Identify which cell holds the provided text, then report its [x, y] central coordinate. 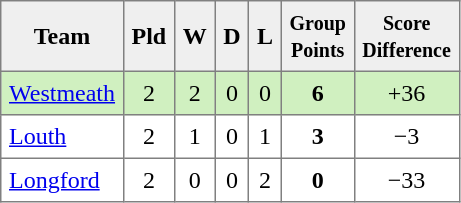
Longford [62, 180]
GroupPoints [318, 36]
6 [318, 93]
W [194, 36]
D [232, 36]
3 [318, 137]
+36 [406, 93]
ScoreDifference [406, 36]
L [266, 36]
Westmeath [62, 93]
Team [62, 36]
Pld [148, 36]
−3 [406, 137]
−33 [406, 180]
Louth [62, 137]
